For the text-containing cell, return its midpoint in (x, y) coordinate format. 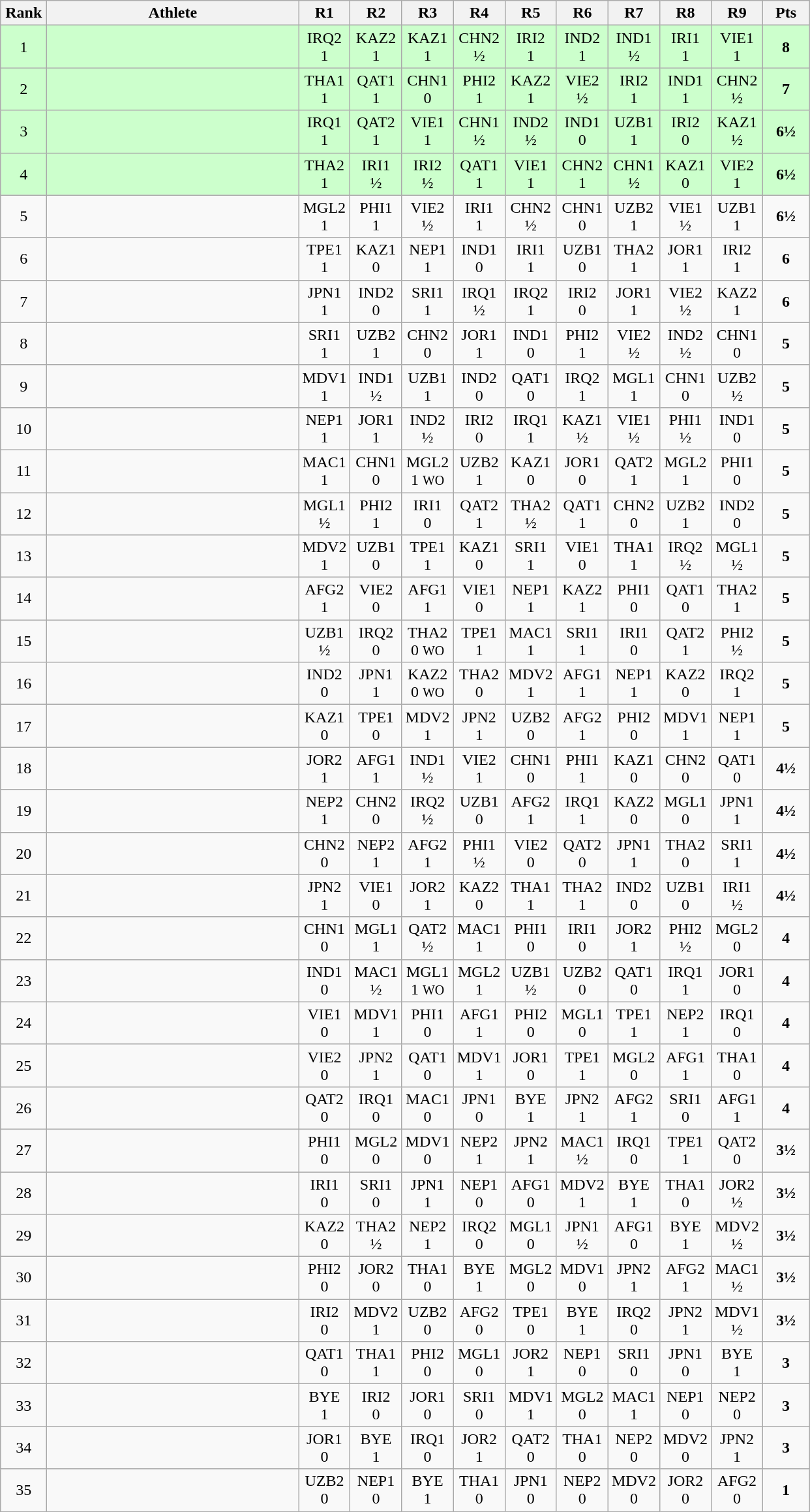
JPN1½ (582, 1236)
R3 (428, 13)
IRQ1½ (479, 301)
13 (23, 556)
31 (23, 1321)
IND21 (582, 47)
11 (23, 471)
THA20 WO (428, 641)
14 (23, 599)
Rank (23, 13)
JOR2½ (737, 1193)
R6 (582, 13)
IRI2½ (428, 174)
27 (23, 1150)
UZB2½ (737, 386)
R8 (685, 13)
33 (23, 1406)
R9 (737, 13)
23 (23, 980)
29 (23, 1236)
16 (23, 684)
MDV2½ (737, 1236)
25 (23, 1065)
MGL11 WO (428, 980)
35 (23, 1490)
MGL21 WO (428, 471)
Pts (787, 13)
10 (23, 428)
26 (23, 1108)
QAT2½ (428, 938)
IND11 (685, 89)
2 (23, 89)
32 (23, 1363)
KAZ20 WO (428, 684)
22 (23, 938)
15 (23, 641)
CHN21 (582, 174)
21 (23, 895)
R2 (376, 13)
KAZ11 (428, 47)
30 (23, 1278)
18 (23, 769)
12 (23, 513)
Athlete (173, 13)
34 (23, 1447)
19 (23, 810)
MDV1½ (737, 1321)
28 (23, 1193)
17 (23, 726)
20 (23, 854)
9 (23, 386)
R4 (479, 13)
R7 (634, 13)
MAC10 (428, 1108)
24 (23, 1023)
R1 (325, 13)
R5 (531, 13)
